Output the (X, Y) coordinate of the center of the cell containing the given text.  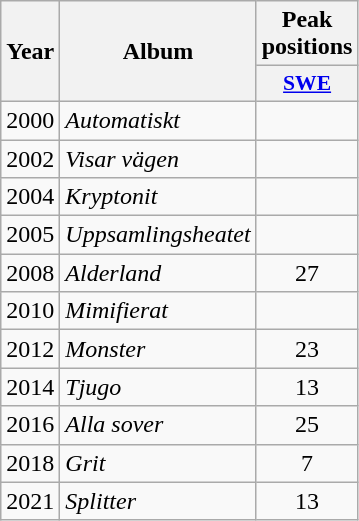
Mimifierat (158, 311)
Tjugo (158, 387)
2000 (30, 120)
Alderland (158, 273)
Grit (158, 463)
27 (307, 273)
Automatiskt (158, 120)
Album (158, 52)
Kryptonit (158, 197)
Monster (158, 349)
23 (307, 349)
Alla sover (158, 425)
2008 (30, 273)
Uppsamlingsheatet (158, 235)
2018 (30, 463)
2002 (30, 159)
2004 (30, 197)
2010 (30, 311)
2014 (30, 387)
Peak positions (307, 34)
Splitter (158, 501)
Visar vägen (158, 159)
2016 (30, 425)
2021 (30, 501)
2012 (30, 349)
SWE (307, 84)
Year (30, 52)
2005 (30, 235)
25 (307, 425)
7 (307, 463)
